Identify which cell holds the provided text, then report its [X, Y] central coordinate. 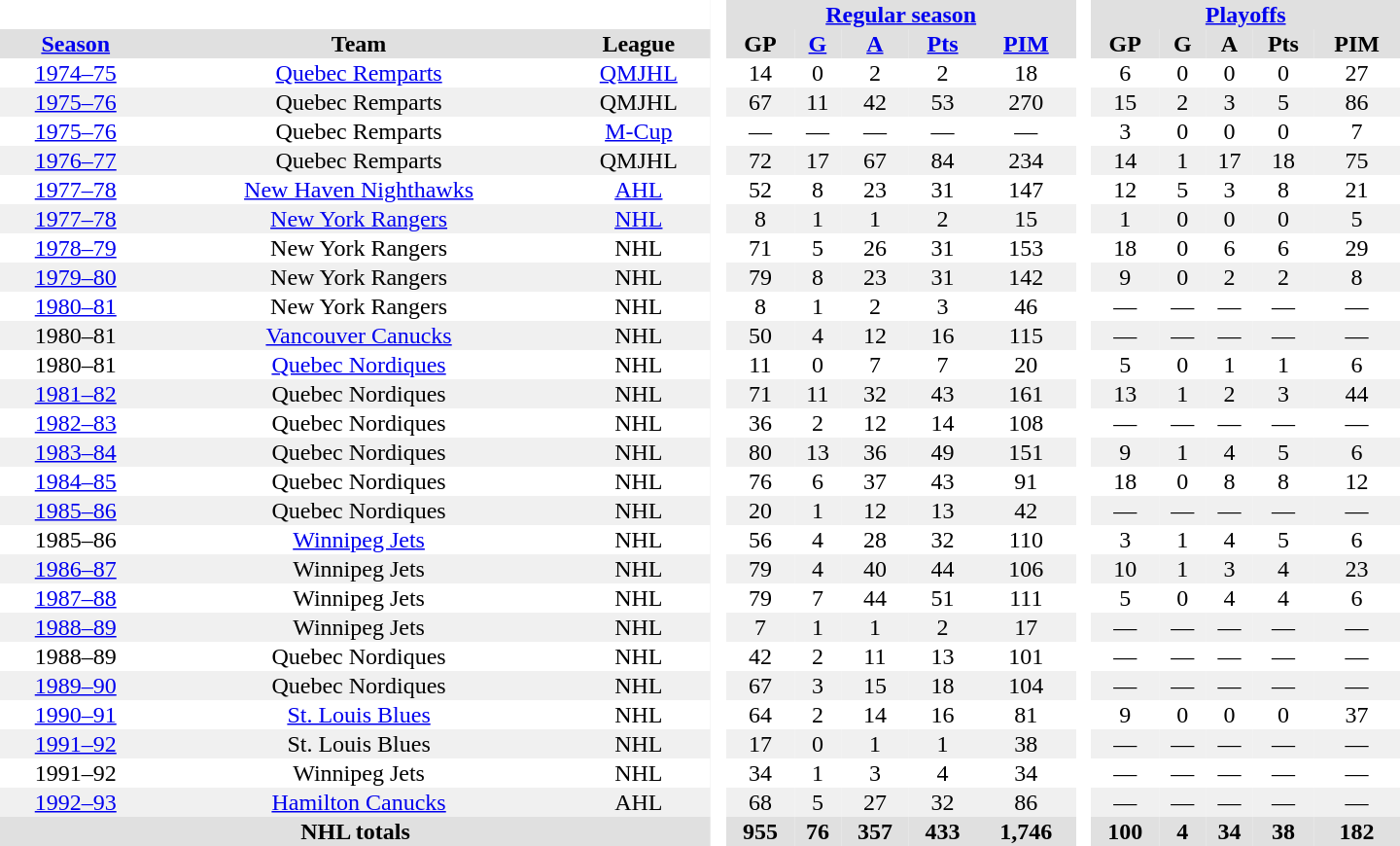
151 [1026, 452]
161 [1026, 394]
1984–85 [76, 481]
Vancouver Canucks [360, 335]
21 [1357, 190]
1,746 [1026, 831]
1981–82 [76, 394]
1979–80 [76, 277]
10 [1125, 569]
26 [875, 248]
110 [1026, 540]
29 [1357, 248]
Regular season [900, 15]
153 [1026, 248]
1974–75 [76, 73]
Season [76, 44]
50 [760, 335]
433 [943, 831]
182 [1357, 831]
46 [1026, 306]
NHL totals [356, 831]
108 [1026, 423]
1983–84 [76, 452]
1982–83 [76, 423]
142 [1026, 277]
115 [1026, 335]
1978–79 [76, 248]
91 [1026, 481]
28 [875, 540]
75 [1357, 160]
270 [1026, 102]
49 [943, 452]
81 [1026, 715]
1986–87 [76, 569]
1989–90 [76, 686]
51 [943, 598]
1987–88 [76, 598]
106 [1026, 569]
52 [760, 190]
357 [875, 831]
84 [943, 160]
101 [1026, 656]
56 [760, 540]
64 [760, 715]
Playoffs [1245, 15]
1992–93 [76, 802]
M-Cup [639, 131]
1976–77 [76, 160]
147 [1026, 190]
955 [760, 831]
Hamilton Canucks [360, 802]
100 [1125, 831]
New Haven Nighthawks [360, 190]
68 [760, 802]
104 [1026, 686]
League [639, 44]
Team [360, 44]
234 [1026, 160]
1990–91 [76, 715]
40 [875, 569]
72 [760, 160]
80 [760, 452]
111 [1026, 598]
53 [943, 102]
